Search for the cell housing the specified text and yield its [X, Y] center coordinate. 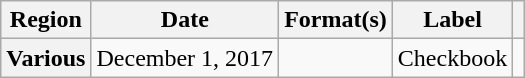
Label [452, 20]
Date [185, 20]
Format(s) [336, 20]
Various [46, 58]
December 1, 2017 [185, 58]
Checkbook [452, 58]
Region [46, 20]
